Return [X, Y] of the center of cell containing provided text 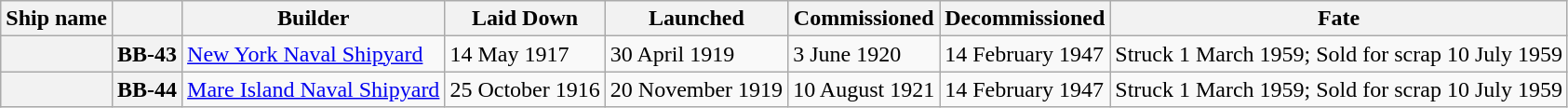
BB-44 [147, 89]
Ship name [57, 19]
Laid Down [525, 19]
BB-43 [147, 54]
Fate [1339, 19]
20 November 1919 [696, 89]
14 May 1917 [525, 54]
Builder [314, 19]
Commissioned [864, 19]
New York Naval Shipyard [314, 54]
30 April 1919 [696, 54]
25 October 1916 [525, 89]
10 August 1921 [864, 89]
Mare Island Naval Shipyard [314, 89]
Launched [696, 19]
Decommissioned [1025, 19]
3 June 1920 [864, 54]
